Search for the cell housing the specified text and yield its [x, y] center coordinate. 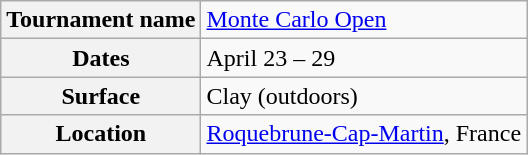
Surface [101, 96]
Tournament name [101, 20]
Clay (outdoors) [364, 96]
Location [101, 134]
Dates [101, 58]
April 23 – 29 [364, 58]
Roquebrune-Cap-Martin, France [364, 134]
Monte Carlo Open [364, 20]
